Find where the given text appears and provide that cell's center as (X, Y) coordinate. 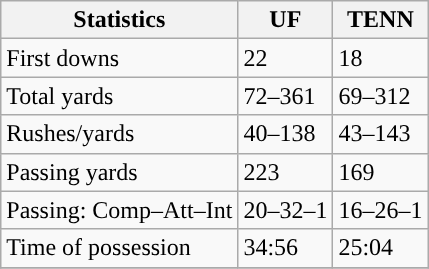
Passing: Comp–Att–Int (120, 210)
Rushes/yards (120, 134)
Total yards (120, 96)
69–312 (380, 96)
223 (286, 172)
16–26–1 (380, 210)
UF (286, 20)
72–361 (286, 96)
169 (380, 172)
34:56 (286, 248)
43–143 (380, 134)
Time of possession (120, 248)
18 (380, 58)
22 (286, 58)
Statistics (120, 20)
TENN (380, 20)
40–138 (286, 134)
Passing yards (120, 172)
20–32–1 (286, 210)
25:04 (380, 248)
First downs (120, 58)
